From the cell containing the given text, extract its center point as [x, y] coordinate. 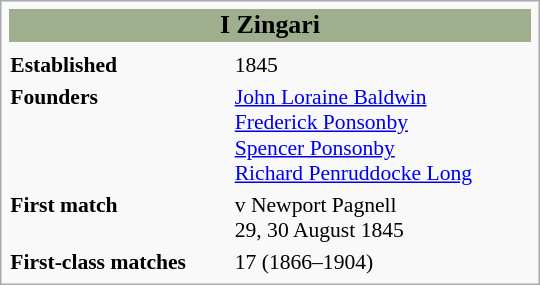
Established [120, 65]
Founders [120, 134]
John Loraine BaldwinFrederick PonsonbySpencer PonsonbyRichard Penruddocke Long [382, 134]
17 (1866–1904) [382, 261]
First-class matches [120, 261]
v Newport Pagnell29, 30 August 1845 [382, 217]
1845 [382, 65]
First match [120, 217]
I Zingari [270, 26]
